Extract the (x, y) coordinate from the center of the cell holding the provided text.  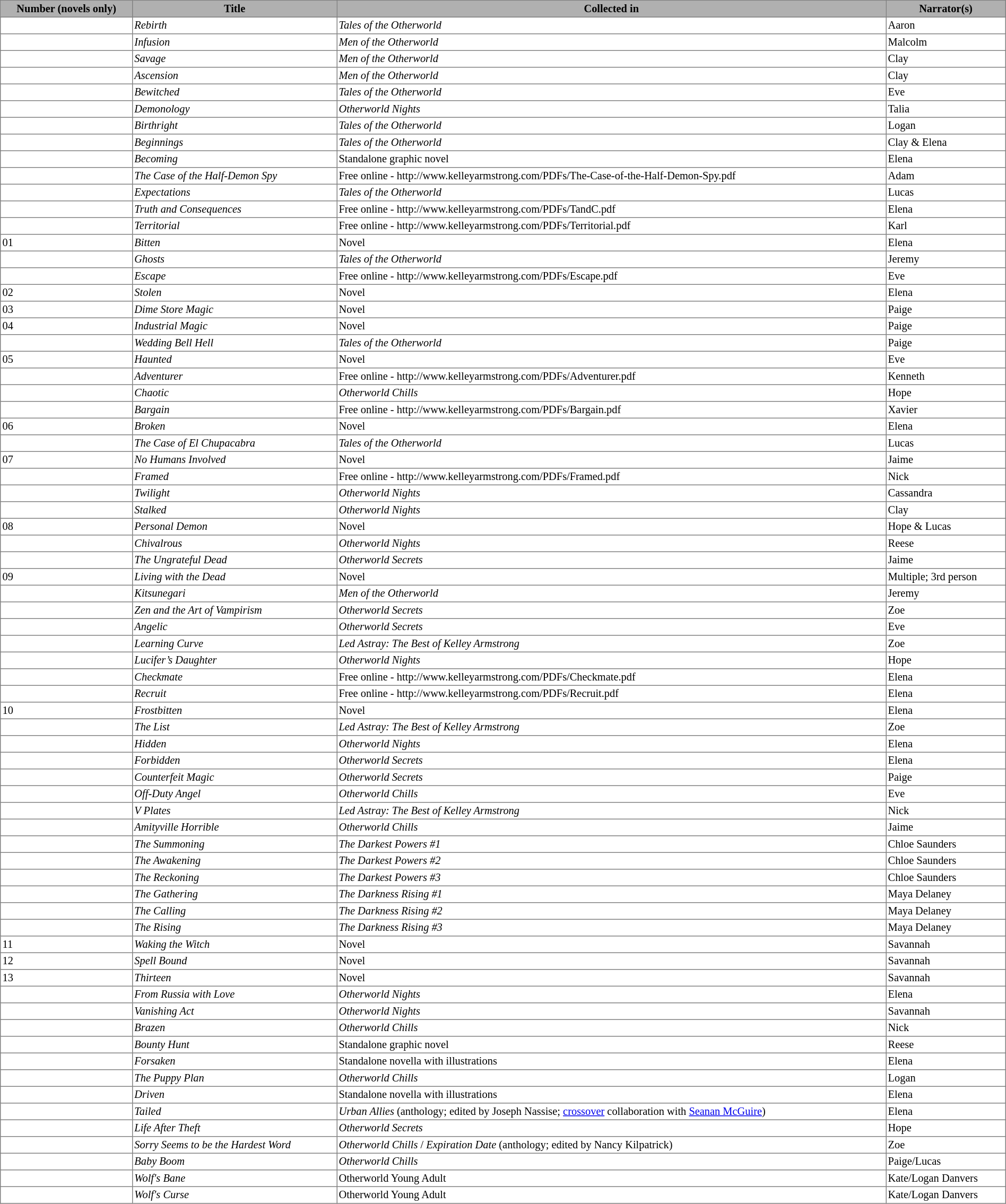
Living with the Dead (235, 577)
The Case of El Chupacabra (235, 443)
Multiple; 3rd person (946, 577)
Demonology (235, 109)
V Plates (235, 811)
10 (67, 711)
Free online - http://www.kelleyarmstrong.com/PDFs/Bargain.pdf (611, 410)
Wedding Bell Hell (235, 343)
Free online - http://www.kelleyarmstrong.com/PDFs/TandC.pdf (611, 210)
13 (67, 978)
Dime Store Magic (235, 310)
The Puppy Plan (235, 1078)
Otherworld Chills / Expiration Date (anthology; edited by Nancy Kilpatrick) (611, 1145)
The List (235, 727)
Zen and the Art of Vampirism (235, 610)
06 (67, 426)
Lucifer’s Daughter (235, 660)
Urban Allies (anthology; edited by Joseph Nassise; crossover collaboration with Seanan McGuire) (611, 1112)
Driven (235, 1095)
Free online - http://www.kelleyarmstrong.com/PDFs/Escape.pdf (611, 276)
Malcolm (946, 42)
08 (67, 527)
Expectations (235, 193)
05 (67, 360)
Rebirth (235, 25)
Wolf's Curse (235, 1195)
04 (67, 326)
Ghosts (235, 259)
Off-Duty Angel (235, 794)
Clay & Elena (946, 143)
No Humans Involved (235, 460)
The Case of the Half-Demon Spy (235, 176)
Checkmate (235, 677)
Free online - http://www.kelleyarmstrong.com/PDFs/Checkmate.pdf (611, 677)
Brazen (235, 1028)
Karl (946, 226)
Stalked (235, 510)
Spell Bound (235, 961)
11 (67, 945)
Kitsunegari (235, 594)
Sorry Seems to be the Hardest Word (235, 1145)
Savage (235, 59)
Angelic (235, 627)
Frostbitten (235, 711)
12 (67, 961)
The Darkness Rising #3 (611, 928)
Beginnings (235, 143)
The Calling (235, 911)
Bewitched (235, 92)
The Reckoning (235, 878)
Industrial Magic (235, 326)
Xavier (946, 410)
Bounty Hunt (235, 1045)
From Russia with Love (235, 994)
Kenneth (946, 377)
01 (67, 243)
Learning Curve (235, 644)
Life After Theft (235, 1128)
The Awakening (235, 861)
Twilight (235, 493)
Ascension (235, 76)
Territorial (235, 226)
Wolf's Bane (235, 1179)
Chivalrous (235, 544)
Broken (235, 426)
Framed (235, 477)
Narrator(s) (946, 9)
Number (novels only) (67, 9)
Amityville Horrible (235, 827)
Thirteen (235, 978)
The Darkness Rising #1 (611, 894)
The Ungrateful Dead (235, 560)
09 (67, 577)
Bargain (235, 410)
Haunted (235, 360)
07 (67, 460)
Personal Demon (235, 527)
Waking the Witch (235, 945)
03 (67, 310)
Forsaken (235, 1061)
Infusion (235, 42)
The Darkest Powers #3 (611, 878)
Adam (946, 176)
Adventurer (235, 377)
Birthright (235, 126)
Aaron (946, 25)
Free online - http://www.kelleyarmstrong.com/PDFs/Framed.pdf (611, 477)
Chaotic (235, 393)
The Gathering (235, 894)
Recruit (235, 694)
The Summoning (235, 844)
Free online - http://www.kelleyarmstrong.com/PDFs/The-Case-of-the-Half-Demon-Spy.pdf (611, 176)
Hidden (235, 744)
Title (235, 9)
Free online - http://www.kelleyarmstrong.com/PDFs/Recruit.pdf (611, 694)
Bitten (235, 243)
Escape (235, 276)
Collected in (611, 9)
Hope & Lucas (946, 527)
Truth and Consequences (235, 210)
Free online - http://www.kelleyarmstrong.com/PDFs/Adventurer.pdf (611, 377)
Tailed (235, 1112)
The Darkest Powers #2 (611, 861)
Free online - http://www.kelleyarmstrong.com/PDFs/Territorial.pdf (611, 226)
Stolen (235, 293)
Cassandra (946, 493)
Vanishing Act (235, 1011)
Becoming (235, 159)
Forbidden (235, 761)
The Rising (235, 928)
Baby Boom (235, 1162)
02 (67, 293)
Counterfeit Magic (235, 778)
Talia (946, 109)
Paige/Lucas (946, 1162)
The Darkest Powers #1 (611, 844)
The Darkness Rising #2 (611, 911)
